Determine the (x, y) coordinate at the center of the cell enclosing the given text.  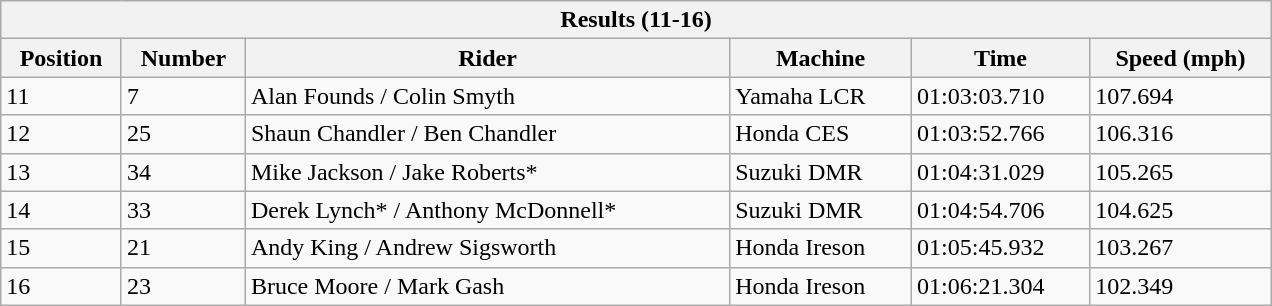
Shaun Chandler / Ben Chandler (487, 134)
103.267 (1181, 248)
Rider (487, 58)
11 (62, 96)
Bruce Moore / Mark Gash (487, 286)
Position (62, 58)
34 (183, 172)
Machine (821, 58)
01:04:54.706 (1001, 210)
23 (183, 286)
21 (183, 248)
107.694 (1181, 96)
Alan Founds / Colin Smyth (487, 96)
Derek Lynch* / Anthony McDonnell* (487, 210)
Andy King / Andrew Sigsworth (487, 248)
01:05:45.932 (1001, 248)
25 (183, 134)
01:03:03.710 (1001, 96)
14 (62, 210)
105.265 (1181, 172)
01:04:31.029 (1001, 172)
Mike Jackson / Jake Roberts* (487, 172)
104.625 (1181, 210)
Yamaha LCR (821, 96)
12 (62, 134)
01:06:21.304 (1001, 286)
Results (11-16) (636, 20)
Speed (mph) (1181, 58)
Number (183, 58)
Time (1001, 58)
13 (62, 172)
15 (62, 248)
16 (62, 286)
102.349 (1181, 286)
33 (183, 210)
106.316 (1181, 134)
Honda CES (821, 134)
7 (183, 96)
01:03:52.766 (1001, 134)
